Provide the (x, y) coordinate of the cell's center where the given text is located.  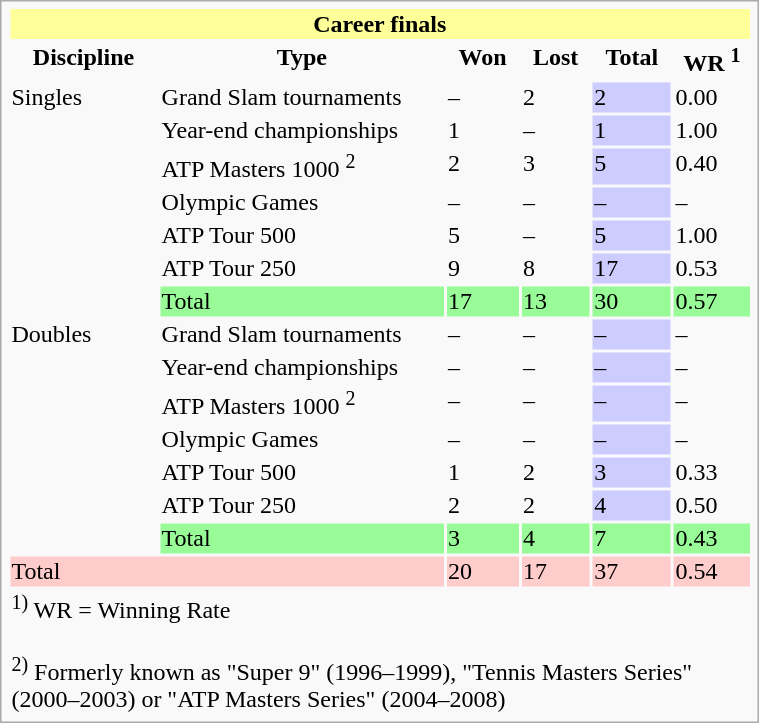
7 (632, 539)
9 (483, 268)
37 (632, 572)
1) WR = Winning Rate2) Formerly known as "Super 9" (1996–1999), "Tennis Masters Series" (2000–2003) or "ATP Masters Series" (2004–2008) (380, 652)
13 (556, 301)
0.33 (712, 473)
20 (483, 572)
0.57 (712, 301)
Singles (84, 199)
0.53 (712, 268)
8 (556, 268)
0.50 (712, 506)
0.40 (712, 166)
0.43 (712, 539)
Career finals (380, 24)
WR 1 (712, 60)
30 (632, 301)
Lost (556, 60)
0.54 (712, 572)
Discipline (84, 60)
Won (483, 60)
0.00 (712, 97)
Type (302, 60)
Doubles (84, 436)
